For the text-containing cell, return its midpoint in [x, y] coordinate format. 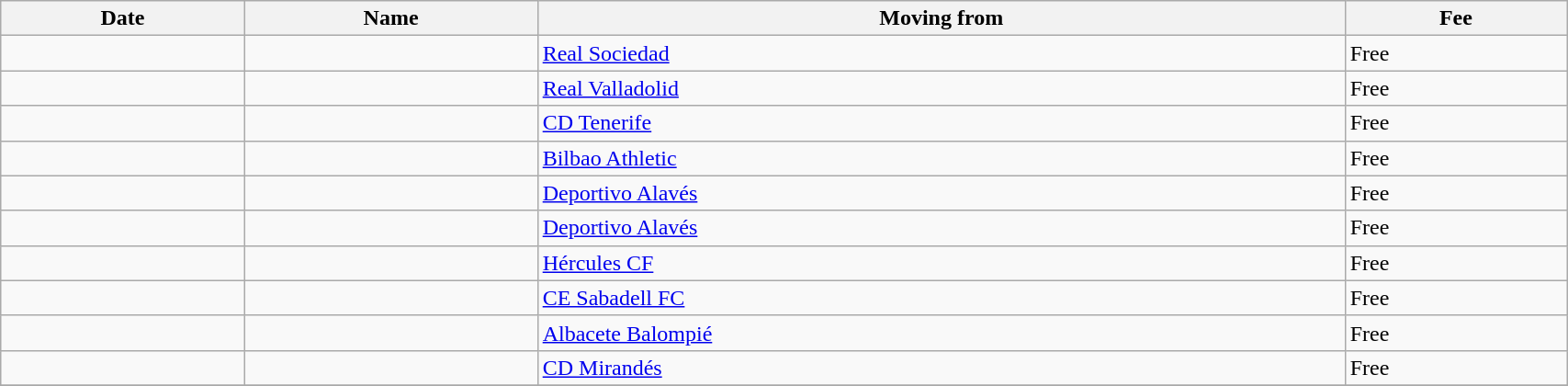
CE Sabadell FC [941, 298]
Real Valladolid [941, 88]
Name [391, 18]
Date [123, 18]
Moving from [941, 18]
CD Mirandés [941, 368]
Bilbao Athletic [941, 158]
CD Tenerife [941, 123]
Real Sociedad [941, 53]
Fee [1455, 18]
Hércules CF [941, 263]
Albacete Balompié [941, 333]
